Identify which cell holds the provided text, then report its (x, y) central coordinate. 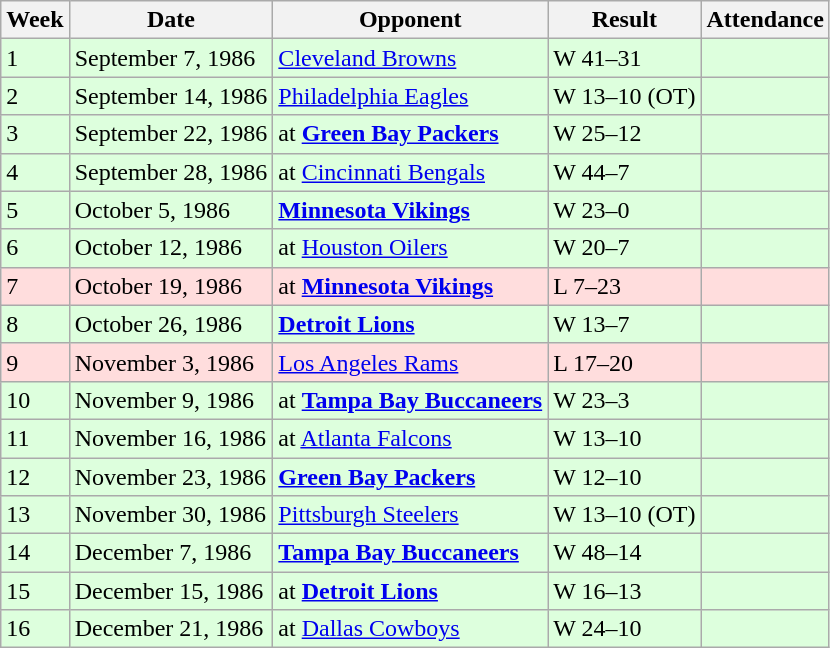
at Atlanta Falcons (410, 438)
at Tampa Bay Buccaneers (410, 400)
at Dallas Cowboys (410, 629)
4 (35, 172)
at Minnesota Vikings (410, 286)
September 7, 1986 (171, 58)
Los Angeles Rams (410, 362)
W 25–12 (624, 134)
Green Bay Packers (410, 477)
14 (35, 553)
W 23–3 (624, 400)
W 12–10 (624, 477)
W 20–7 (624, 248)
W 24–10 (624, 629)
November 30, 1986 (171, 515)
Week (35, 20)
Tampa Bay Buccaneers (410, 553)
Result (624, 20)
October 12, 1986 (171, 248)
Attendance (765, 20)
W 16–13 (624, 591)
1 (35, 58)
Detroit Lions (410, 324)
September 14, 1986 (171, 96)
December 15, 1986 (171, 591)
Date (171, 20)
7 (35, 286)
W 13–10 (624, 438)
November 9, 1986 (171, 400)
Minnesota Vikings (410, 210)
at Detroit Lions (410, 591)
W 13–7 (624, 324)
13 (35, 515)
15 (35, 591)
at Cincinnati Bengals (410, 172)
12 (35, 477)
W 41–31 (624, 58)
10 (35, 400)
October 5, 1986 (171, 210)
8 (35, 324)
Opponent (410, 20)
9 (35, 362)
November 3, 1986 (171, 362)
L 7–23 (624, 286)
2 (35, 96)
at Houston Oilers (410, 248)
5 (35, 210)
October 19, 1986 (171, 286)
11 (35, 438)
at Green Bay Packers (410, 134)
W 23–0 (624, 210)
W 48–14 (624, 553)
Pittsburgh Steelers (410, 515)
December 21, 1986 (171, 629)
16 (35, 629)
November 23, 1986 (171, 477)
6 (35, 248)
October 26, 1986 (171, 324)
3 (35, 134)
September 22, 1986 (171, 134)
Cleveland Browns (410, 58)
Philadelphia Eagles (410, 96)
W 44–7 (624, 172)
September 28, 1986 (171, 172)
L 17–20 (624, 362)
December 7, 1986 (171, 553)
November 16, 1986 (171, 438)
